Find where the given text appears and provide that cell's center as (x, y) coordinate. 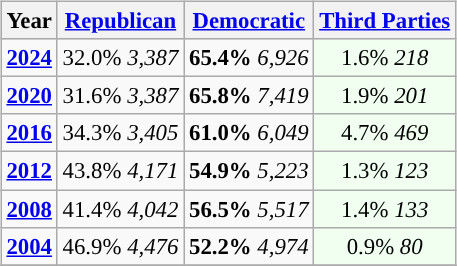
2012 (29, 171)
43.8% 4,171 (120, 171)
0.9% 80 (385, 246)
Republican (120, 21)
31.6% 3,387 (120, 96)
2016 (29, 133)
61.0% 6,049 (249, 133)
54.9% 5,223 (249, 171)
52.2% 4,974 (249, 246)
34.3% 3,405 (120, 133)
32.0% 3,387 (120, 58)
4.7% 469 (385, 133)
Third Parties (385, 21)
46.9% 4,476 (120, 246)
2020 (29, 96)
Year (29, 21)
56.5% 5,517 (249, 209)
1.6% 218 (385, 58)
65.4% 6,926 (249, 58)
1.3% 123 (385, 171)
41.4% 4,042 (120, 209)
65.8% 7,419 (249, 96)
1.9% 201 (385, 96)
Democratic (249, 21)
2008 (29, 209)
1.4% 133 (385, 209)
2004 (29, 246)
2024 (29, 58)
